Extract the (X, Y) coordinate from the center of the cell holding the provided text.  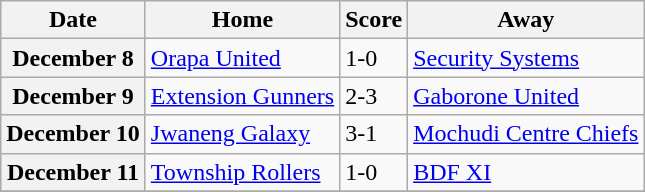
Extension Gunners (242, 96)
Security Systems (526, 58)
December 10 (74, 134)
Gaborone United (526, 96)
BDF XI (526, 172)
Jwaneng Galaxy (242, 134)
Mochudi Centre Chiefs (526, 134)
Home (242, 20)
2-3 (374, 96)
Date (74, 20)
December 9 (74, 96)
3-1 (374, 134)
Away (526, 20)
Orapa United (242, 58)
Score (374, 20)
December 8 (74, 58)
December 11 (74, 172)
Township Rollers (242, 172)
